Capture the cell that displays the provided text and extract its [X, Y] central coordinate. 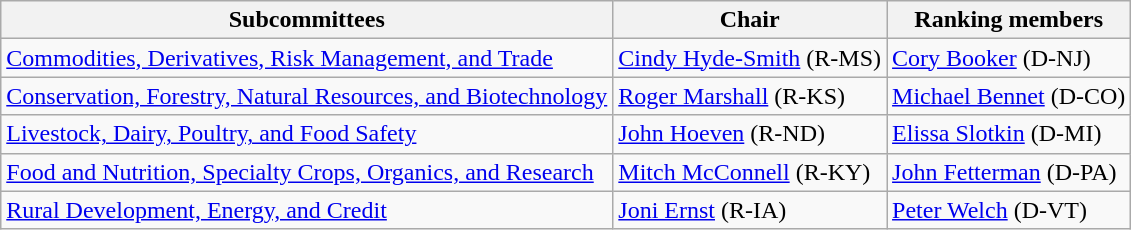
Chair [750, 20]
Livestock, Dairy, Poultry, and Food Safety [307, 134]
Cory Booker (D-NJ) [1009, 58]
Peter Welch (D-VT) [1009, 210]
Food and Nutrition, Specialty Crops, Organics, and Research [307, 172]
John Fetterman (D-PA) [1009, 172]
Mitch McConnell (R-KY) [750, 172]
Cindy Hyde-Smith (R-MS) [750, 58]
Conservation, Forestry, Natural Resources, and Biotechnology [307, 96]
John Hoeven (R-ND) [750, 134]
Rural Development, Energy, and Credit [307, 210]
Commodities, Derivatives, Risk Management, and Trade [307, 58]
Ranking members [1009, 20]
Roger Marshall (R-KS) [750, 96]
Subcommittees [307, 20]
Elissa Slotkin (D-MI) [1009, 134]
Michael Bennet (D-CO) [1009, 96]
Joni Ernst (R-IA) [750, 210]
